Determine the [x, y] coordinate at the center of the cell enclosing the given text.  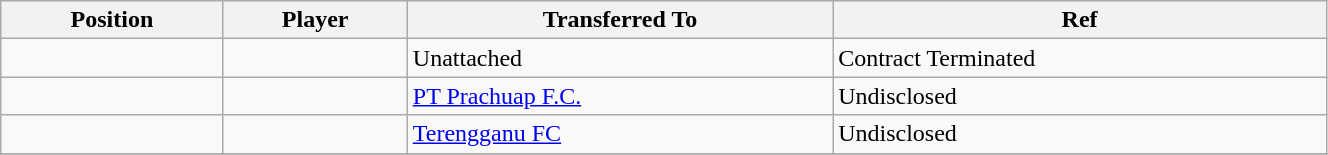
Position [112, 20]
Player [315, 20]
Transferred To [620, 20]
Ref [1080, 20]
Contract Terminated [1080, 58]
Terengganu FC [620, 134]
PT Prachuap F.C. [620, 96]
Unattached [620, 58]
